Detect which cell encompasses the target text, then output its [x, y] center coordinate. 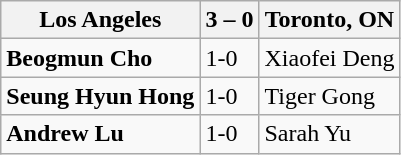
Andrew Lu [100, 134]
Tiger Gong [330, 96]
Sarah Yu [330, 134]
Seung Hyun Hong [100, 96]
Xiaofei Deng [330, 58]
Toronto, ON [330, 20]
3 – 0 [230, 20]
Beogmun Cho [100, 58]
Los Angeles [100, 20]
